Extract the (X, Y) coordinate from the center of the cell holding the provided text.  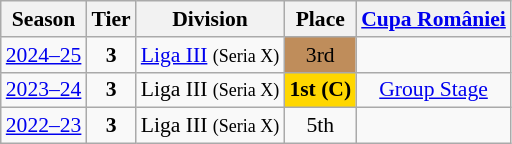
Cupa României (434, 19)
Division (210, 19)
2023–24 (44, 90)
Tier (110, 19)
2024–25 (44, 55)
Season (44, 19)
5th (320, 126)
3rd (320, 55)
Place (320, 19)
1st (C) (320, 90)
2022–23 (44, 126)
Group Stage (434, 90)
